Return the [X, Y] coordinate for the center point of the cell that contains the specified text.  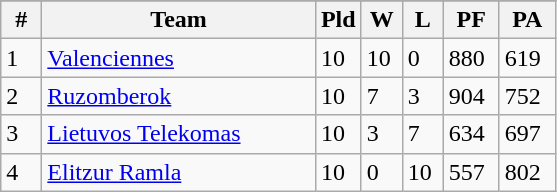
4 [22, 172]
W [382, 20]
1 [22, 58]
557 [471, 172]
619 [527, 58]
880 [471, 58]
Ruzomberok [179, 96]
Elitzur Ramla [179, 172]
904 [471, 96]
PF [471, 20]
PA [527, 20]
2 [22, 96]
# [22, 20]
752 [527, 96]
802 [527, 172]
Lietuvos Telekomas [179, 134]
L [422, 20]
Pld [338, 20]
Valenciennes [179, 58]
Team [179, 20]
634 [471, 134]
697 [527, 134]
